Identify which cell holds the provided text, then report its [x, y] central coordinate. 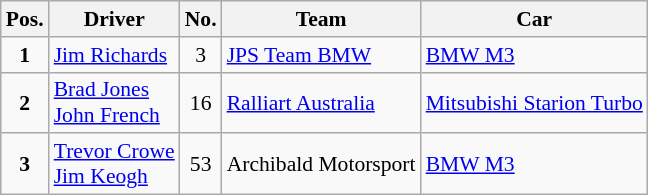
Mitsubishi Starion Turbo [534, 102]
JPS Team BMW [322, 55]
16 [201, 102]
Brad Jones John French [114, 102]
Car [534, 19]
Pos. [25, 19]
1 [25, 55]
2 [25, 102]
53 [201, 164]
No. [201, 19]
Team [322, 19]
Trevor Crowe Jim Keogh [114, 164]
Jim Richards [114, 55]
Driver [114, 19]
Archibald Motorsport [322, 164]
Ralliart Australia [322, 102]
